From the cell containing the given text, extract its center point as [x, y] coordinate. 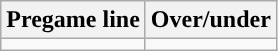
Over/under [210, 20]
Pregame line [74, 20]
